Locate the cell with the specified text and output its [X, Y] center coordinate. 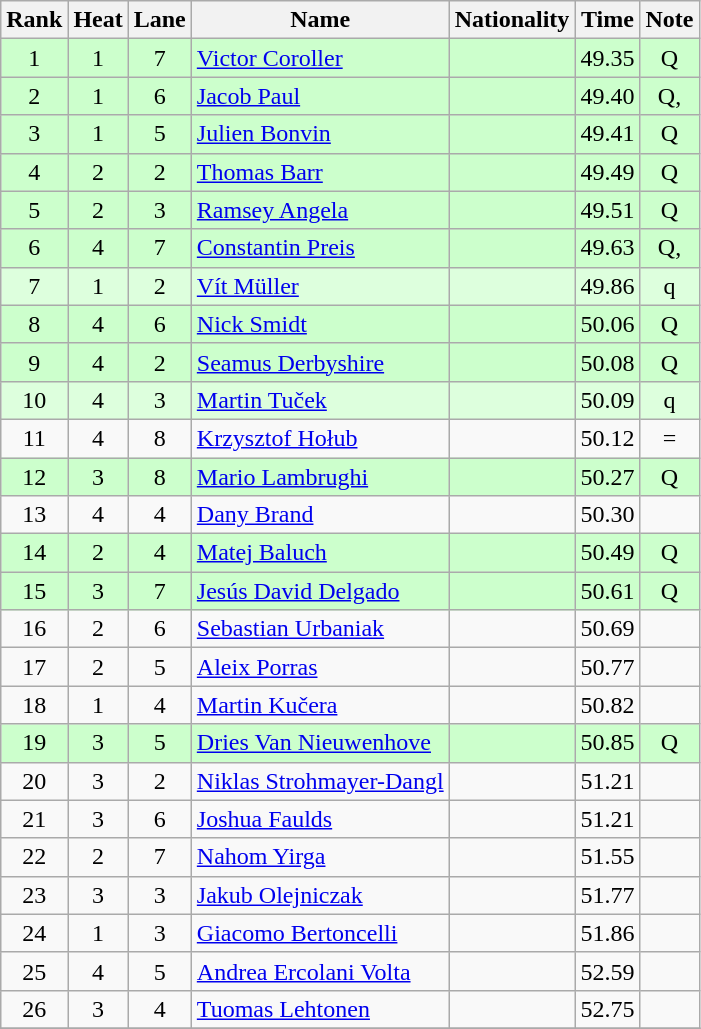
50.09 [608, 400]
Lane [160, 20]
Sebastian Urbaniak [320, 629]
Vít Müller [320, 286]
23 [34, 895]
Dries Van Nieuwenhove [320, 743]
50.06 [608, 324]
Nahom Yirga [320, 857]
10 [34, 400]
Andrea Ercolani Volta [320, 971]
21 [34, 819]
Tuomas Lehtonen [320, 1009]
Julien Bonvin [320, 134]
49.63 [608, 248]
50.85 [608, 743]
Time [608, 20]
19 [34, 743]
Seamus Derbyshire [320, 362]
Rank [34, 20]
Thomas Barr [320, 172]
17 [34, 667]
Dany Brand [320, 515]
51.86 [608, 933]
52.75 [608, 1009]
Aleix Porras [320, 667]
Note [670, 20]
25 [34, 971]
18 [34, 705]
Jacob Paul [320, 96]
49.41 [608, 134]
20 [34, 781]
Victor Coroller [320, 58]
Jakub Olejniczak [320, 895]
Martin Tuček [320, 400]
Mario Lambrughi [320, 477]
Heat [98, 20]
26 [34, 1009]
50.08 [608, 362]
Martin Kučera [320, 705]
51.55 [608, 857]
24 [34, 933]
50.49 [608, 553]
= [670, 438]
50.27 [608, 477]
Giacomo Bertoncelli [320, 933]
50.77 [608, 667]
49.40 [608, 96]
49.35 [608, 58]
50.12 [608, 438]
52.59 [608, 971]
11 [34, 438]
50.69 [608, 629]
Name [320, 20]
Joshua Faulds [320, 819]
Jesús David Delgado [320, 591]
16 [34, 629]
Ramsey Angela [320, 210]
49.49 [608, 172]
51.77 [608, 895]
Nick Smidt [320, 324]
50.82 [608, 705]
14 [34, 553]
50.61 [608, 591]
Krzysztof Hołub [320, 438]
12 [34, 477]
Constantin Preis [320, 248]
50.30 [608, 515]
49.51 [608, 210]
Matej Baluch [320, 553]
22 [34, 857]
Nationality [512, 20]
Niklas Strohmayer-Dangl [320, 781]
15 [34, 591]
9 [34, 362]
13 [34, 515]
49.86 [608, 286]
